Determine the [x, y] coordinate at the center of the cell enclosing the given text.  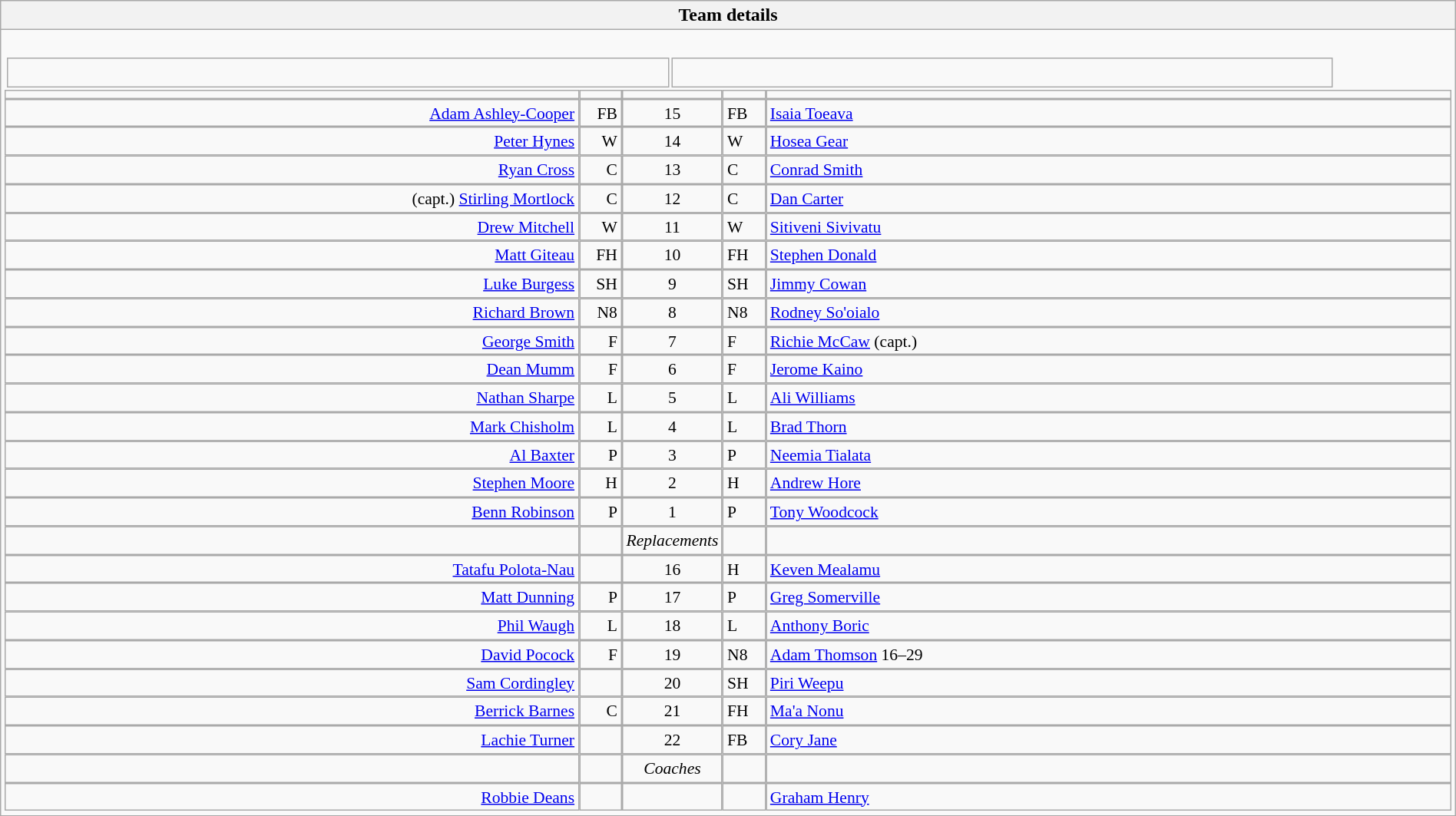
Nathan Sharpe [292, 398]
Richard Brown [292, 312]
Tony Woodcock [1109, 511]
21 [673, 711]
19 [673, 654]
Greg Somerville [1109, 597]
Sitiveni Sivivatu [1109, 227]
16 [673, 570]
Sam Cordingley [292, 683]
8 [673, 312]
Conrad Smith [1109, 170]
9 [673, 284]
Tatafu Polota-Nau [292, 570]
6 [673, 370]
7 [673, 341]
17 [673, 597]
Dan Carter [1109, 198]
Dean Mumm [292, 370]
Robbie Deans [292, 797]
4 [673, 427]
Matt Dunning [292, 597]
Peter Hynes [292, 141]
George Smith [292, 341]
14 [673, 141]
Stephen Moore [292, 484]
Neemia Tialata [1109, 454]
Lachie Turner [292, 740]
Jimmy Cowan [1109, 284]
Adam Ashley-Cooper [292, 114]
Andrew Hore [1109, 484]
1 [673, 511]
Anthony Boric [1109, 626]
Al Baxter [292, 454]
Phil Waugh [292, 626]
13 [673, 170]
Hosea Gear [1109, 141]
Rodney So'oialo [1109, 312]
Coaches [673, 768]
(capt.) Stirling Mortlock [292, 198]
Ali Williams [1109, 398]
Benn Robinson [292, 511]
Stephen Donald [1109, 255]
20 [673, 683]
Ryan Cross [292, 170]
11 [673, 227]
Mark Chisholm [292, 427]
3 [673, 454]
Isaia Toeava [1109, 114]
2 [673, 484]
Cory Jane [1109, 740]
Piri Weepu [1109, 683]
22 [673, 740]
18 [673, 626]
Adam Thomson 16–29 [1109, 654]
Keven Mealamu [1109, 570]
10 [673, 255]
Drew Mitchell [292, 227]
Ma'a Nonu [1109, 711]
Matt Giteau [292, 255]
Brad Thorn [1109, 427]
15 [673, 114]
Jerome Kaino [1109, 370]
5 [673, 398]
Richie McCaw (capt.) [1109, 341]
Team details [728, 15]
Replacements [673, 540]
Berrick Barnes [292, 711]
David Pocock [292, 654]
Luke Burgess [292, 284]
12 [673, 198]
Graham Henry [1109, 797]
